Search for the cell housing the specified text and yield its [x, y] center coordinate. 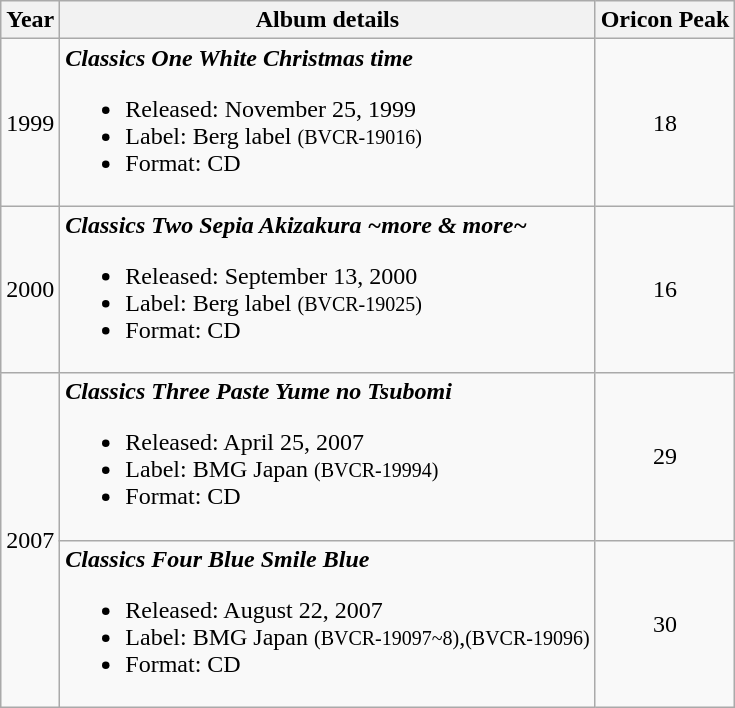
Year [30, 20]
29 [665, 456]
Classics Three Paste Yume no TsubomiReleased: April 25, 2007Label: BMG Japan (BVCR-19994)Format: CD [328, 456]
Oricon Peak [665, 20]
18 [665, 122]
16 [665, 290]
30 [665, 624]
Classics One White Christmas timeReleased: November 25, 1999Label: Berg label (BVCR-19016)Format: CD [328, 122]
2000 [30, 290]
1999 [30, 122]
Classics Four Blue Smile BlueReleased: August 22, 2007Label: BMG Japan (BVCR-19097~8),(BVCR-19096)Format: CD [328, 624]
2007 [30, 540]
Album details [328, 20]
Classics Two Sepia Akizakura ~more & more~Released: September 13, 2000Label: Berg label (BVCR-19025)Format: CD [328, 290]
